Scan for the cell matching the given text and deliver its [X, Y] coordinate at center. 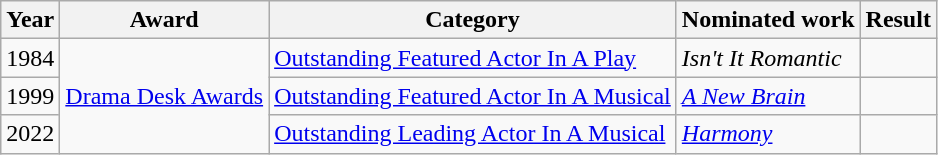
2022 [30, 134]
1999 [30, 96]
Result [898, 20]
Drama Desk Awards [164, 96]
Year [30, 20]
Outstanding Featured Actor In A Play [473, 58]
A New Brain [768, 96]
Category [473, 20]
Outstanding Leading Actor In A Musical [473, 134]
1984 [30, 58]
Outstanding Featured Actor In A Musical [473, 96]
Harmony [768, 134]
Isn't It Romantic [768, 58]
Award [164, 20]
Nominated work [768, 20]
